Detect which cell encompasses the target text, then output its [X, Y] center coordinate. 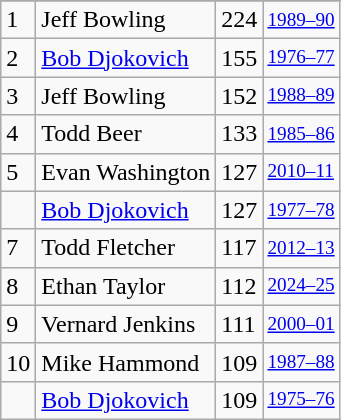
2000–01 [301, 324]
Mike Hammond [126, 362]
155 [240, 58]
1988–89 [301, 96]
1976–77 [301, 58]
2024–25 [301, 286]
112 [240, 286]
1 [18, 20]
133 [240, 134]
4 [18, 134]
2 [18, 58]
1985–86 [301, 134]
Ethan Taylor [126, 286]
Evan Washington [126, 172]
9 [18, 324]
1977–78 [301, 210]
Vernard Jenkins [126, 324]
2010–11 [301, 172]
Todd Beer [126, 134]
2012–13 [301, 248]
152 [240, 96]
Todd Fletcher [126, 248]
1989–90 [301, 20]
1975–76 [301, 400]
117 [240, 248]
224 [240, 20]
7 [18, 248]
10 [18, 362]
5 [18, 172]
111 [240, 324]
3 [18, 96]
1987–88 [301, 362]
8 [18, 286]
